For the text-containing cell, return its midpoint in [x, y] coordinate format. 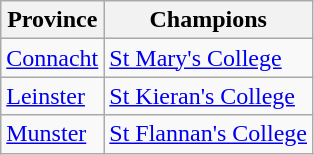
Munster [52, 134]
Leinster [52, 96]
St Kieran's College [208, 96]
Province [52, 20]
Connacht [52, 58]
St Flannan's College [208, 134]
Champions [208, 20]
St Mary's College [208, 58]
